From the cell containing the given text, extract its center point as [X, Y] coordinate. 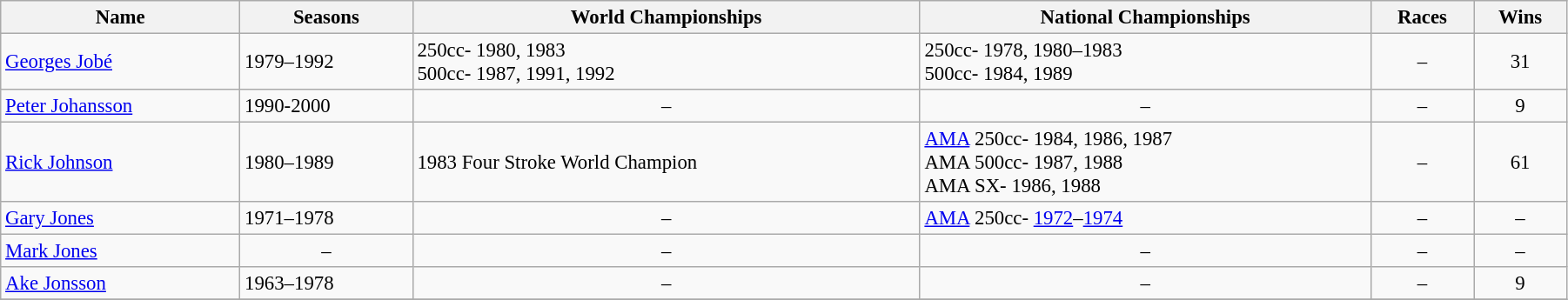
Races [1422, 17]
9 [1521, 106]
National Championships [1145, 17]
1983 Four Stroke World Champion [667, 163]
Wins [1521, 17]
Georges Jobé [120, 63]
Seasons [326, 17]
Name [120, 17]
Gary Jones [120, 218]
1990-2000 [326, 106]
61 [1521, 163]
250cc- 1980, 1983500cc- 1987, 1991, 1992 [667, 63]
AMA 250cc- 1984, 1986, 1987AMA 500cc- 1987, 1988AMA SX- 1986, 1988 [1145, 163]
1980–1989 [326, 163]
31 [1521, 63]
250cc- 1978, 1980–1983500cc- 1984, 1989 [1145, 63]
World Championships [667, 17]
1979–1992 [326, 63]
Mark Jones [120, 251]
Rick Johnson [120, 163]
Peter Johansson [120, 106]
1971–1978 [326, 218]
AMA 250cc- 1972–1974 [1145, 218]
